Extract the [x, y] coordinate from the center of the cell holding the provided text.  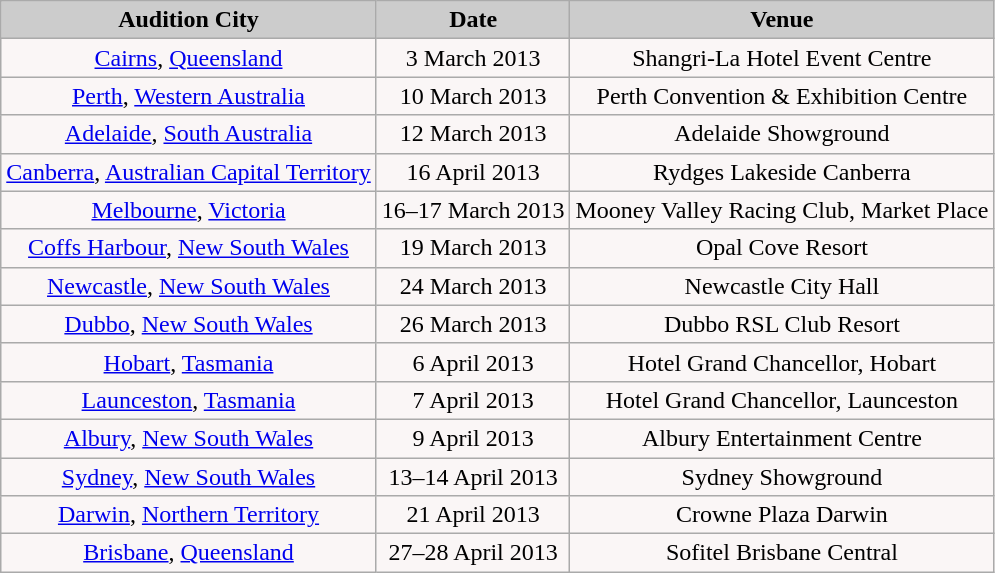
21 April 2013 [473, 515]
Hobart, Tasmania [189, 362]
Audition City [189, 20]
Sydney, New South Wales [189, 477]
Hotel Grand Chancellor, Launceston [782, 400]
Adelaide, South Australia [189, 134]
Cairns, Queensland [189, 58]
Launceston, Tasmania [189, 400]
12 March 2013 [473, 134]
Sofitel Brisbane Central [782, 553]
Brisbane, Queensland [189, 553]
Crowne Plaza Darwin [782, 515]
Albury, New South Wales [189, 438]
Mooney Valley Racing Club, Market Place [782, 210]
Adelaide Showground [782, 134]
16 April 2013 [473, 172]
Darwin, Northern Territory [189, 515]
Melbourne, Victoria [189, 210]
Opal Cove Resort [782, 248]
Albury Entertainment Centre [782, 438]
7 April 2013 [473, 400]
19 March 2013 [473, 248]
Newcastle, New South Wales [189, 286]
Rydges Lakeside Canberra [782, 172]
26 March 2013 [473, 324]
Perth Convention & Exhibition Centre [782, 96]
Coffs Harbour, New South Wales [189, 248]
Perth, Western Australia [189, 96]
3 March 2013 [473, 58]
Dubbo RSL Club Resort [782, 324]
9 April 2013 [473, 438]
16–17 March 2013 [473, 210]
27–28 April 2013 [473, 553]
Shangri-La Hotel Event Centre [782, 58]
13–14 April 2013 [473, 477]
Canberra, Australian Capital Territory [189, 172]
10 March 2013 [473, 96]
Hotel Grand Chancellor, Hobart [782, 362]
Sydney Showground [782, 477]
Date [473, 20]
6 April 2013 [473, 362]
Dubbo, New South Wales [189, 324]
24 March 2013 [473, 286]
Venue [782, 20]
Newcastle City Hall [782, 286]
